Extract the [x, y] coordinate from the center of the cell holding the provided text.  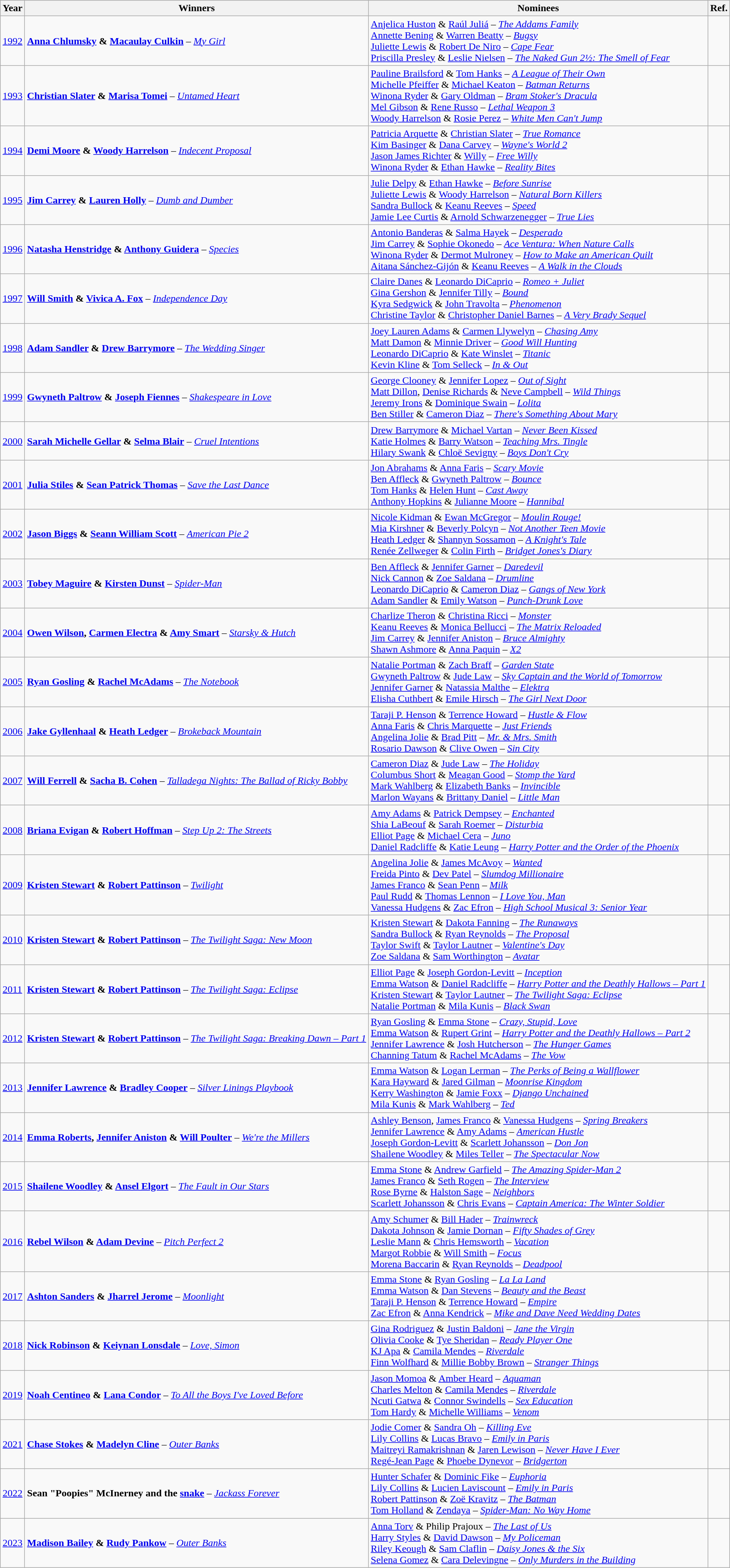
Anna Chlumsky & Macaulay Culkin – My Girl [196, 41]
2014 [12, 1137]
Christian Slater & Marisa Tomei – Untamed Heart [196, 96]
2005 [12, 682]
2011 [12, 989]
2009 [12, 885]
2007 [12, 780]
2001 [12, 485]
1999 [12, 397]
Sean "Poopies" McInerney and the snake – Jackass Forever [196, 1494]
2018 [12, 1346]
Owen Wilson, Carmen Electra & Amy Smart – Starsky & Hutch [196, 633]
2016 [12, 1241]
Julia Stiles & Sean Patrick Thomas – Save the Last Dance [196, 485]
Kristen Stewart & Robert Pattinson – The Twilight Saga: Eclipse [196, 989]
Ryan Gosling & Rachel McAdams – The Notebook [196, 682]
Year [12, 8]
Will Ferrell & Sacha B. Cohen – Talladega Nights: The Ballad of Ricky Bobby [196, 780]
Chase Stokes & Madelyn Cline – Outer Banks [196, 1444]
Winners [196, 8]
2022 [12, 1494]
Jim Carrey & Lauren Holly – Dumb and Dumber [196, 200]
2015 [12, 1186]
2008 [12, 830]
Adam Sandler & Drew Barrymore – The Wedding Singer [196, 348]
1993 [12, 96]
1996 [12, 249]
1995 [12, 200]
Demi Moore & Woody Harrelson – Indecent Proposal [196, 151]
2013 [12, 1088]
Shailene Woodley & Ansel Elgort – The Fault in Our Stars [196, 1186]
1998 [12, 348]
Kristen Stewart & Robert Pattinson – The Twilight Saga: New Moon [196, 940]
2000 [12, 441]
2004 [12, 633]
Nick Robinson & Keiynan Lonsdale – Love, Simon [196, 1346]
Noah Centineo & Lana Condor – To All the Boys I've Loved Before [196, 1395]
Emma Roberts, Jennifer Aniston & Will Poulter – We're the Millers [196, 1137]
2023 [12, 1543]
2012 [12, 1038]
Tobey Maguire & Kirsten Dunst – Spider-Man [196, 583]
2002 [12, 534]
1997 [12, 298]
Ashton Sanders & Jharrel Jerome – Moonlight [196, 1296]
Rebel Wilson & Adam Devine – Pitch Perfect 2 [196, 1241]
Ref. [719, 8]
Madison Bailey & Rudy Pankow – Outer Banks [196, 1543]
Jason Biggs & Seann William Scott – American Pie 2 [196, 534]
Natasha Henstridge & Anthony Guidera – Species [196, 249]
2006 [12, 732]
Sarah Michelle Gellar & Selma Blair – Cruel Intentions [196, 441]
Jennifer Lawrence & Bradley Cooper – Silver Linings Playbook [196, 1088]
2019 [12, 1395]
1992 [12, 41]
Will Smith & Vivica A. Fox – Independence Day [196, 298]
Drew Barrymore & Michael Vartan – Never Been Kissed Katie Holmes & Barry Watson – Teaching Mrs. Tingle Hilary Swank & Chloë Sevigny – Boys Don't Cry [538, 441]
Kristen Stewart & Robert Pattinson – Twilight [196, 885]
1994 [12, 151]
2010 [12, 940]
2003 [12, 583]
2017 [12, 1296]
Gwyneth Paltrow & Joseph Fiennes – Shakespeare in Love [196, 397]
Jake Gyllenhaal & Heath Ledger – Brokeback Mountain [196, 732]
Briana Evigan & Robert Hoffman – Step Up 2: The Streets [196, 830]
2021 [12, 1444]
Nominees [538, 8]
Kristen Stewart & Robert Pattinson – The Twilight Saga: Breaking Dawn – Part 1 [196, 1038]
